Search for the cell housing the specified text and yield its [x, y] center coordinate. 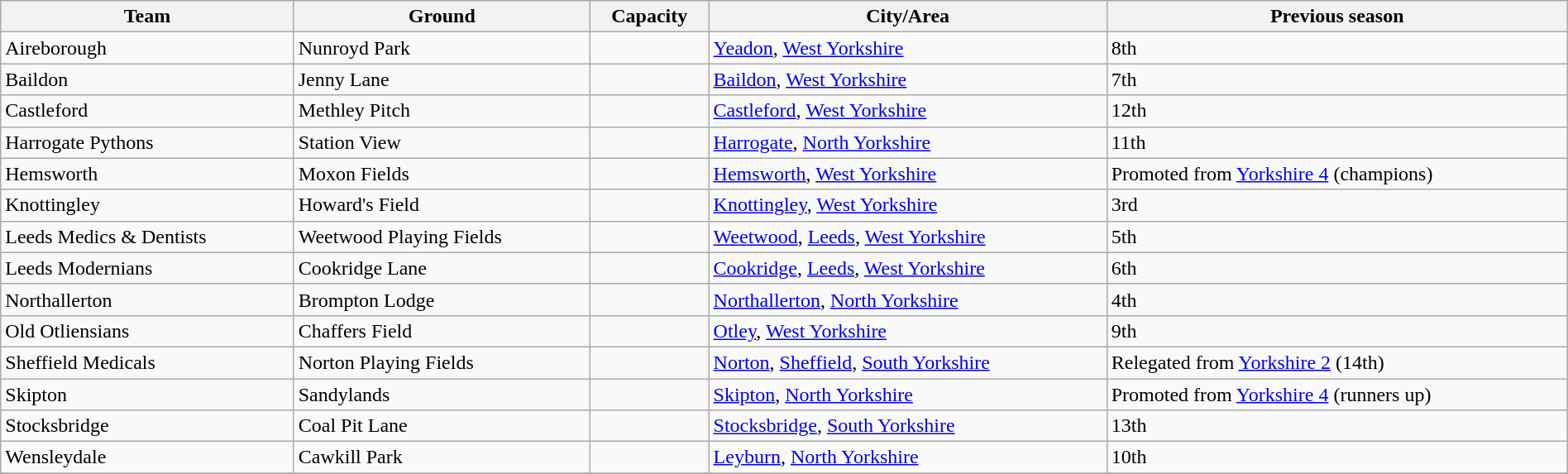
Sandylands [442, 395]
Promoted from Yorkshire 4 (champions) [1336, 174]
Harrogate Pythons [147, 142]
Northallerton [147, 299]
Castleford, West Yorkshire [908, 111]
Jenny Lane [442, 79]
13th [1336, 426]
5th [1336, 237]
Capacity [649, 17]
Skipton [147, 395]
Sheffield Medicals [147, 362]
Cookridge, Leeds, West Yorkshire [908, 268]
Weetwood, Leeds, West Yorkshire [908, 237]
10th [1336, 457]
Leeds Modernians [147, 268]
Nunroyd Park [442, 48]
City/Area [908, 17]
3rd [1336, 205]
Knottingley [147, 205]
Yeadon, West Yorkshire [908, 48]
8th [1336, 48]
Team [147, 17]
Aireborough [147, 48]
4th [1336, 299]
Wensleydale [147, 457]
Ground [442, 17]
11th [1336, 142]
12th [1336, 111]
Skipton, North Yorkshire [908, 395]
Cookridge Lane [442, 268]
Otley, West Yorkshire [908, 331]
Stocksbridge, South Yorkshire [908, 426]
Coal Pit Lane [442, 426]
Harrogate, North Yorkshire [908, 142]
9th [1336, 331]
Station View [442, 142]
Leyburn, North Yorkshire [908, 457]
Baildon [147, 79]
Hemsworth, West Yorkshire [908, 174]
Baildon, West Yorkshire [908, 79]
Cawkill Park [442, 457]
Moxon Fields [442, 174]
Leeds Medics & Dentists [147, 237]
7th [1336, 79]
Old Otliensians [147, 331]
Brompton Lodge [442, 299]
Norton, Sheffield, South Yorkshire [908, 362]
Northallerton, North Yorkshire [908, 299]
Relegated from Yorkshire 2 (14th) [1336, 362]
Methley Pitch [442, 111]
Norton Playing Fields [442, 362]
Promoted from Yorkshire 4 (runners up) [1336, 395]
Weetwood Playing Fields [442, 237]
Previous season [1336, 17]
Stocksbridge [147, 426]
Castleford [147, 111]
Chaffers Field [442, 331]
6th [1336, 268]
Knottingley, West Yorkshire [908, 205]
Hemsworth [147, 174]
Howard's Field [442, 205]
